Return [X, Y] of the center of cell containing provided text 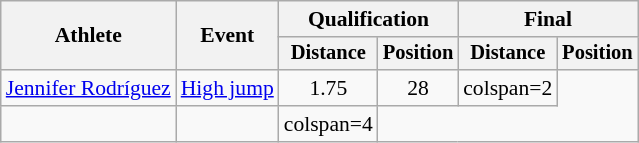
colspan=2 [508, 88]
Event [228, 36]
High jump [228, 88]
Qualification [368, 19]
colspan=4 [328, 124]
Jennifer Rodríguez [88, 88]
28 [418, 88]
Final [548, 19]
1.75 [328, 88]
Athlete [88, 36]
